Identify which cell holds the provided text, then report its (x, y) central coordinate. 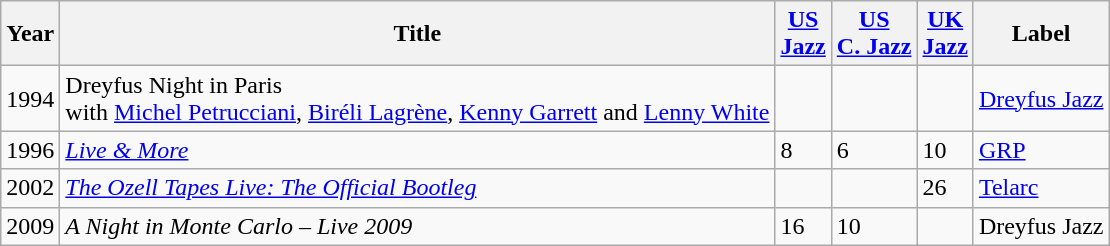
USJazz (803, 34)
GRP (1041, 150)
Dreyfus Night in Pariswith Michel Petrucciani, Biréli Lagrène, Kenny Garrett and Lenny White (418, 98)
2009 (30, 226)
Telarc (1041, 188)
1994 (30, 98)
Live & More (418, 150)
UKJazz (945, 34)
Label (1041, 34)
16 (803, 226)
26 (945, 188)
1996 (30, 150)
6 (874, 150)
2002 (30, 188)
8 (803, 150)
A Night in Monte Carlo – Live 2009 (418, 226)
USC. Jazz (874, 34)
The Ozell Tapes Live: The Official Bootleg (418, 188)
Title (418, 34)
Year (30, 34)
